Find where the given text appears and provide that cell's center as [x, y] coordinate. 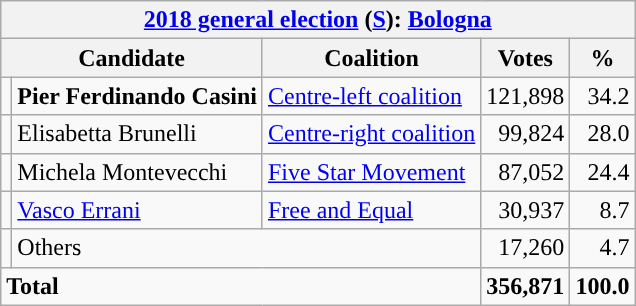
Five Star Movement [371, 172]
Elisabetta Brunelli [138, 134]
Michela Montevecchi [138, 172]
17,260 [526, 248]
Coalition [371, 58]
Votes [526, 58]
356,871 [526, 286]
99,824 [526, 134]
% [602, 58]
Centre-right coalition [371, 134]
Pier Ferdinando Casini [138, 96]
Total [241, 286]
100.0 [602, 286]
Vasco Errani [138, 210]
24.4 [602, 172]
Centre-left coalition [371, 96]
121,898 [526, 96]
34.2 [602, 96]
8.7 [602, 210]
4.7 [602, 248]
87,052 [526, 172]
28.0 [602, 134]
Others [246, 248]
Free and Equal [371, 210]
Candidate [132, 58]
30,937 [526, 210]
2018 general election (S): Bologna [318, 20]
